Identify which cell holds the provided text, then report its (X, Y) central coordinate. 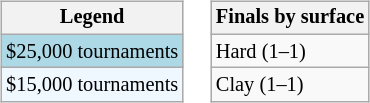
$25,000 tournaments (92, 51)
Finals by surface (290, 18)
Legend (92, 18)
$15,000 tournaments (92, 85)
Clay (1–1) (290, 85)
Hard (1–1) (290, 51)
